Find where the given text appears and provide that cell's center as [X, Y] coordinate. 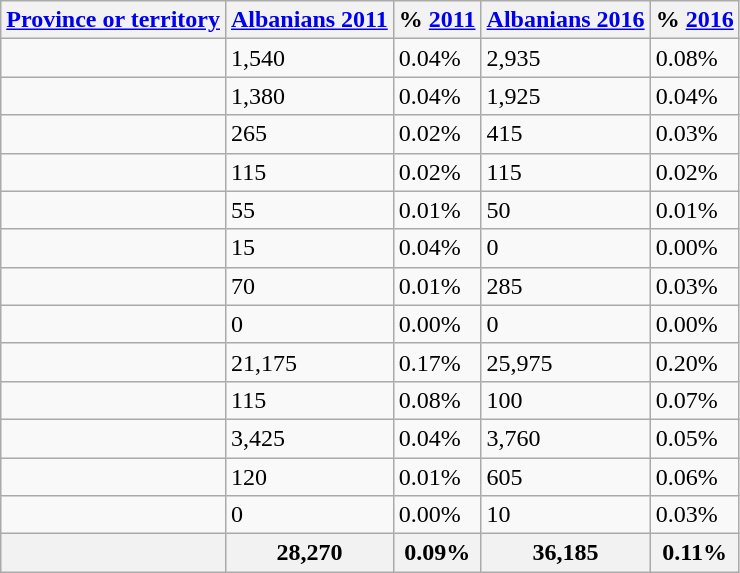
% 2016 [694, 20]
55 [309, 210]
% 2011 [437, 20]
0.05% [694, 438]
120 [309, 477]
36,185 [566, 553]
28,270 [309, 553]
0.09% [437, 553]
0.07% [694, 400]
0.17% [437, 362]
1,925 [566, 96]
415 [566, 134]
1,380 [309, 96]
0.11% [694, 553]
21,175 [309, 362]
265 [309, 134]
3,760 [566, 438]
605 [566, 477]
285 [566, 286]
100 [566, 400]
0.06% [694, 477]
Albanians 2016 [566, 20]
3,425 [309, 438]
15 [309, 248]
Albanians 2011 [309, 20]
25,975 [566, 362]
2,935 [566, 58]
0.20% [694, 362]
10 [566, 515]
70 [309, 286]
Province or territory [114, 20]
1,540 [309, 58]
50 [566, 210]
